From the cell containing the given text, extract its center point as [X, Y] coordinate. 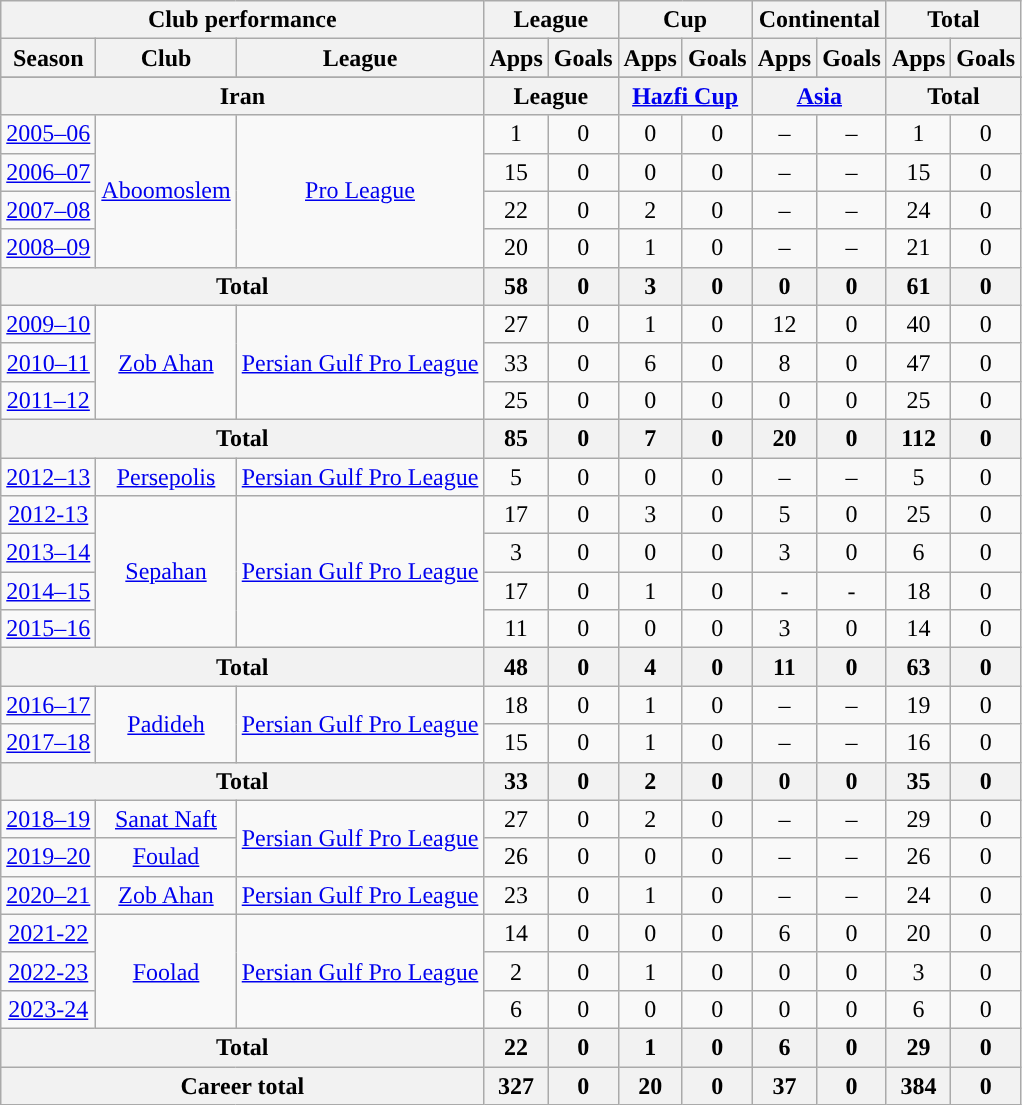
2023-24 [48, 1009]
16 [918, 743]
112 [918, 438]
48 [516, 667]
384 [918, 1085]
2007–08 [48, 210]
2009–10 [48, 324]
2005–06 [48, 134]
Asia [819, 96]
2008–09 [48, 248]
2011–12 [48, 400]
8 [784, 362]
2018–19 [48, 819]
63 [918, 667]
85 [516, 438]
21 [918, 248]
Sanat Naft [166, 819]
35 [918, 781]
Cup [685, 20]
Iran [242, 96]
2019–20 [48, 857]
Foulad [166, 857]
2012–13 [48, 477]
58 [516, 286]
Sepahan [166, 572]
2016–17 [48, 705]
2021-22 [48, 933]
Pro League [360, 191]
Foolad [166, 971]
2014–15 [48, 591]
2015–16 [48, 629]
2006–07 [48, 172]
Career total [242, 1085]
Aboomoslem [166, 191]
19 [918, 705]
Club performance [242, 20]
7 [650, 438]
2022-23 [48, 971]
2013–14 [48, 553]
2020–21 [48, 895]
Padideh [166, 724]
Persepolis [166, 477]
2010–11 [48, 362]
23 [516, 895]
4 [650, 667]
47 [918, 362]
2017–18 [48, 743]
12 [784, 324]
Season [48, 58]
Continental [819, 20]
37 [784, 1085]
61 [918, 286]
327 [516, 1085]
40 [918, 324]
2012-13 [48, 515]
Club [166, 58]
Hazfi Cup [685, 96]
